Return (x, y) of the center of cell containing provided text 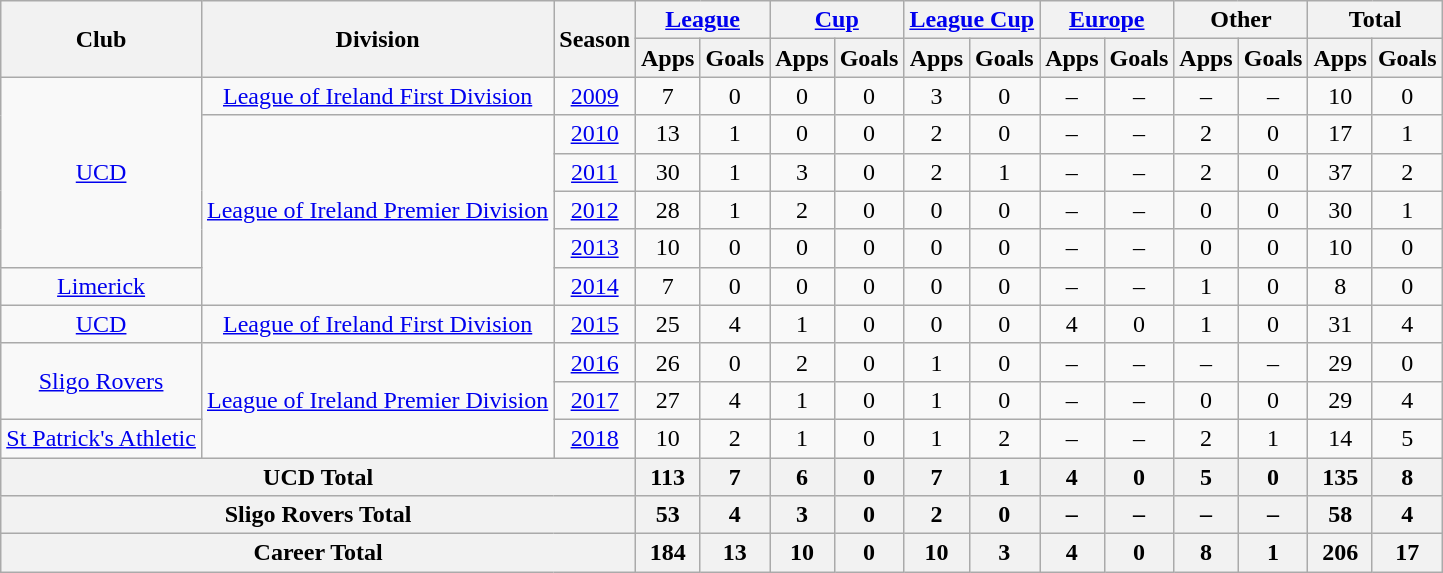
Sligo Rovers (102, 381)
113 (668, 477)
Total (1375, 20)
184 (668, 553)
Season (595, 39)
2009 (595, 96)
58 (1340, 515)
St Patrick's Athletic (102, 438)
2012 (595, 210)
Cup (837, 20)
UCD Total (318, 477)
2017 (595, 400)
6 (802, 477)
2016 (595, 362)
37 (1340, 172)
Club (102, 39)
27 (668, 400)
31 (1340, 324)
Europe (1107, 20)
2013 (595, 248)
2018 (595, 438)
2010 (595, 134)
28 (668, 210)
Career Total (318, 553)
26 (668, 362)
2014 (595, 286)
2011 (595, 172)
135 (1340, 477)
Other (1241, 20)
Division (377, 39)
25 (668, 324)
League (703, 20)
2015 (595, 324)
League Cup (972, 20)
Limerick (102, 286)
53 (668, 515)
Sligo Rovers Total (318, 515)
14 (1340, 438)
206 (1340, 553)
